Output the (X, Y) coordinate of the center of the cell containing the given text.  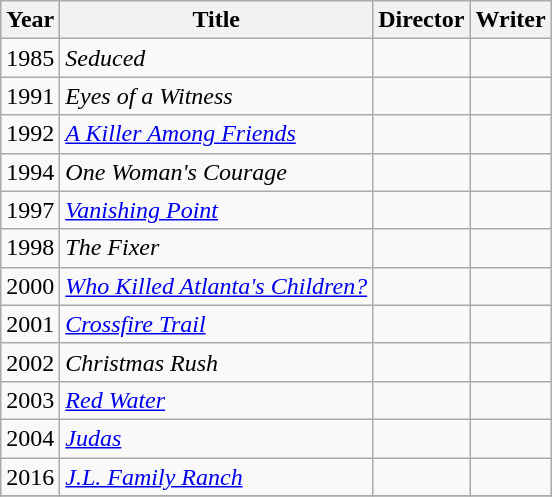
Seduced (216, 58)
1985 (30, 58)
Title (216, 20)
Year (30, 20)
1994 (30, 172)
Christmas Rush (216, 362)
2001 (30, 324)
Crossfire Trail (216, 324)
A Killer Among Friends (216, 134)
Eyes of a Witness (216, 96)
1992 (30, 134)
2003 (30, 400)
Who Killed Atlanta's Children? (216, 286)
Director (422, 20)
Writer (510, 20)
Red Water (216, 400)
Judas (216, 438)
1997 (30, 210)
2002 (30, 362)
Vanishing Point (216, 210)
J.L. Family Ranch (216, 477)
2016 (30, 477)
The Fixer (216, 248)
1998 (30, 248)
One Woman's Courage (216, 172)
2004 (30, 438)
1991 (30, 96)
2000 (30, 286)
